Extract the [X, Y] coordinate from the center of the cell holding the provided text.  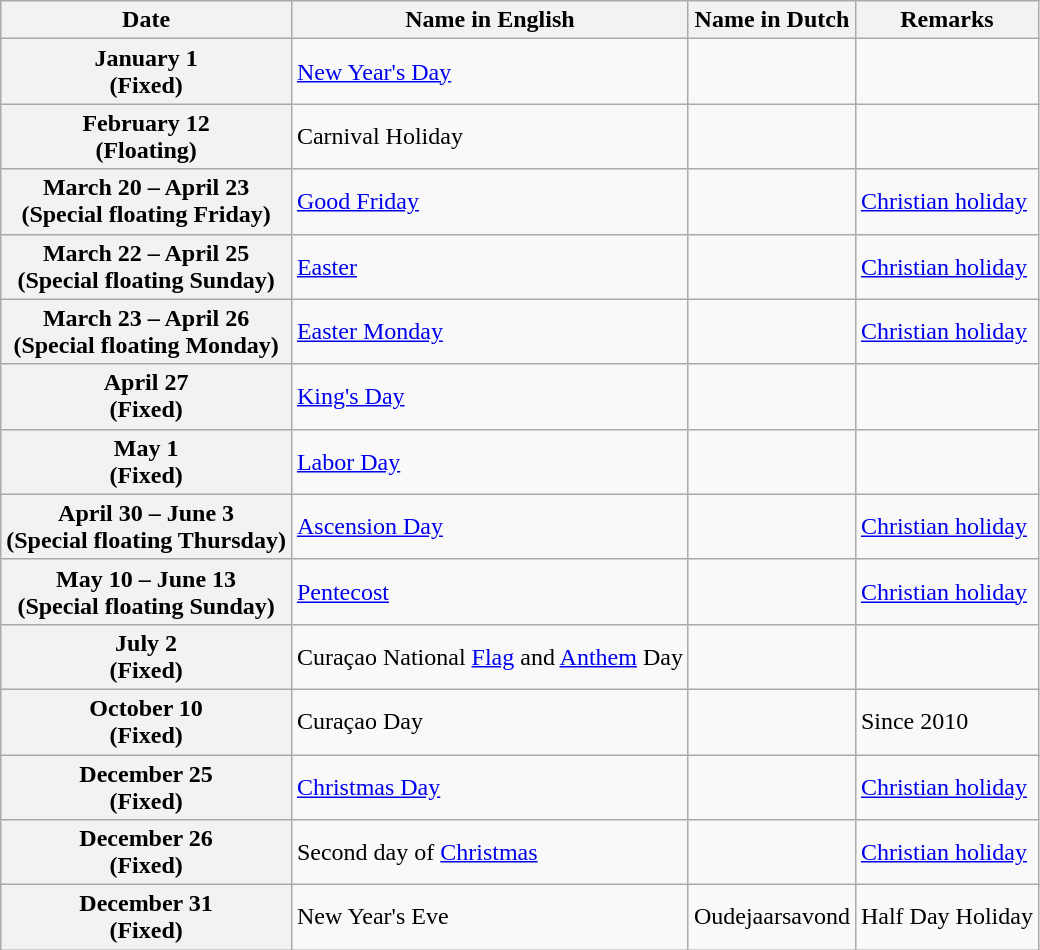
Date [146, 20]
Oudejaarsavond [772, 918]
July 2(Fixed) [146, 656]
Remarks [946, 20]
April 27(Fixed) [146, 396]
March 22 – April 25(Special floating Sunday) [146, 266]
Name in Dutch [772, 20]
Good Friday [490, 202]
February 12(Floating) [146, 136]
December 26(Fixed) [146, 852]
Easter Monday [490, 332]
Half Day Holiday [946, 918]
Labor Day [490, 462]
Since 2010 [946, 722]
Easter [490, 266]
Curaçao National Flag and Anthem Day [490, 656]
October 10(Fixed) [146, 722]
December 31(Fixed) [146, 918]
Pentecost [490, 592]
Christmas Day [490, 786]
May 10 – June 13(Special floating Sunday) [146, 592]
New Year's Day [490, 72]
March 20 – April 23(Special floating Friday) [146, 202]
Second day of Christmas [490, 852]
New Year's Eve [490, 918]
Carnival Holiday [490, 136]
King's Day [490, 396]
April 30 – June 3(Special floating Thursday) [146, 526]
March 23 – April 26(Special floating Monday) [146, 332]
December 25(Fixed) [146, 786]
May 1(Fixed) [146, 462]
January 1(Fixed) [146, 72]
Name in English [490, 20]
Curaçao Day [490, 722]
Ascension Day [490, 526]
